Detect which cell encompasses the target text, then output its [x, y] center coordinate. 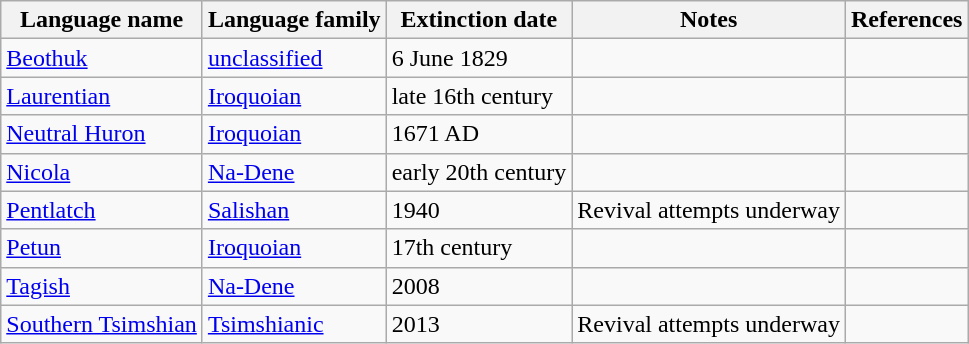
Neutral Huron [102, 134]
2008 [479, 286]
Salishan [294, 210]
Notes [709, 20]
late 16th century [479, 96]
References [906, 20]
early 20th century [479, 172]
6 June 1829 [479, 58]
Beothuk [102, 58]
Nicola [102, 172]
Tagish [102, 286]
2013 [479, 324]
Petun [102, 248]
Southern Tsimshian [102, 324]
Laurentian [102, 96]
Extinction date [479, 20]
17th century [479, 248]
Tsimshianic [294, 324]
unclassified [294, 58]
Pentlatch [102, 210]
Language name [102, 20]
1940 [479, 210]
Language family [294, 20]
1671 AD [479, 134]
